Output the (x, y) coordinate of the center of the cell containing the given text.  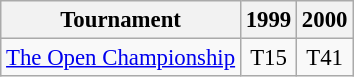
Tournament (121, 20)
The Open Championship (121, 58)
T15 (268, 58)
2000 (325, 20)
1999 (268, 20)
T41 (325, 58)
